Detect which cell encompasses the target text, then output its [x, y] center coordinate. 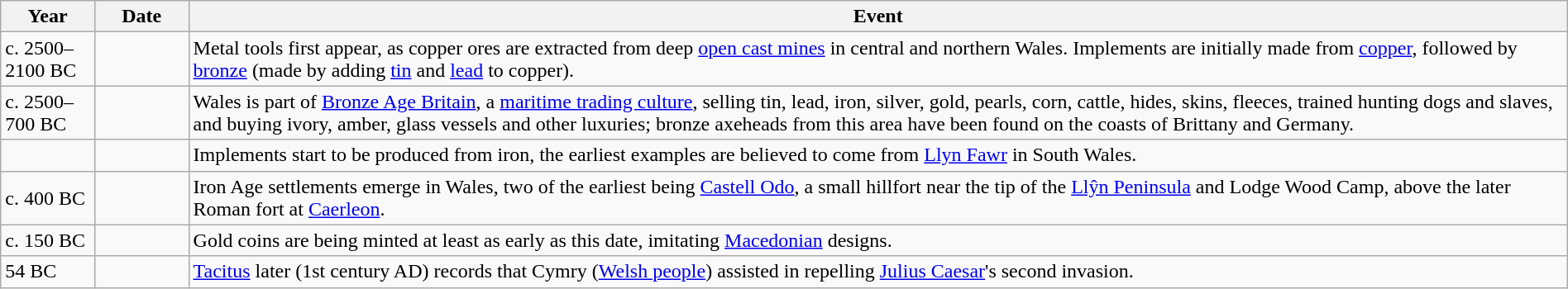
Gold coins are being minted at least as early as this date, imitating Macedonian designs. [878, 240]
54 BC [48, 272]
c. 2500–700 BC [48, 112]
c. 2500–2100 BC [48, 59]
Implements start to be produced from iron, the earliest examples are believed to come from Llyn Fawr in South Wales. [878, 155]
Date [141, 17]
Year [48, 17]
c. 150 BC [48, 240]
Tacitus later (1st century AD) records that Cymry (Welsh people) assisted in repelling Julius Caesar's second invasion. [878, 272]
c. 400 BC [48, 198]
Event [878, 17]
